Extract the [X, Y] coordinate from the center of the cell holding the provided text.  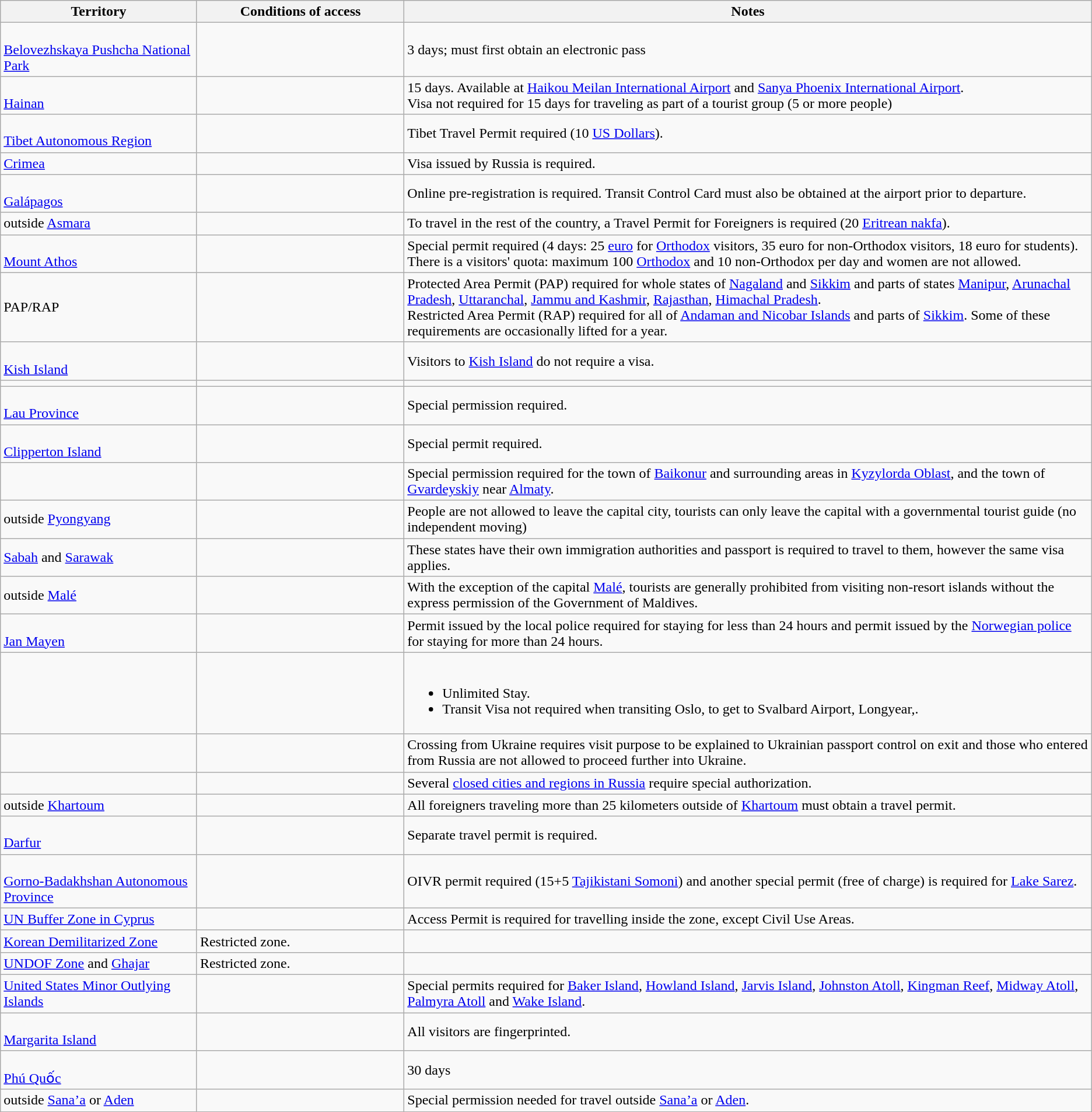
Phú Quốc [99, 1070]
Lau Province [99, 405]
Online pre-registration is required. Transit Control Card must also be obtained at the airport prior to departure. [748, 194]
outside Pyongyang [99, 519]
All visitors are fingerprinted. [748, 1031]
Several closed cities and regions in Russia require special authorization. [748, 783]
Mount Athos [99, 253]
Special permission needed for travel outside Sana’a or Aden. [748, 1100]
Belovezhskaya Pushcha National Park [99, 50]
These states have their own immigration authorities and passport is required to travel to them, however the same visa applies. [748, 558]
OIVR permit required (15+5 Tajikistani Somoni) and another special permit (free of charge) is required for Lake Sarez. [748, 881]
Darfur [99, 835]
Visa issued by Russia is required. [748, 163]
outside Malé [99, 595]
Notes [748, 12]
UNDOF Zone and Ghajar [99, 963]
Unlimited Stay.Transit Visa not required when transiting Oslo, to get to Svalbard Airport, Longyear,. [748, 693]
3 days; must first obtain an electronic pass [748, 50]
UN Buffer Zone in Cyprus [99, 919]
United States Minor Outlying Islands [99, 993]
Special permits required for Baker Island, Howland Island, Jarvis Island, Johnston Atoll, Kingman Reef, Midway Atoll, Palmyra Atoll and Wake Island. [748, 993]
Special permission required. [748, 405]
Clipperton Island [99, 443]
Conditions of access [300, 12]
Tibet Travel Permit required (10 US Dollars). [748, 133]
Kish Island [99, 361]
Separate travel permit is required. [748, 835]
Galápagos [99, 194]
outside Asmara [99, 223]
30 days [748, 1070]
Territory [99, 12]
Special permission required for the town of Baikonur and surrounding areas in Kyzylorda Oblast, and the town of Gvardeyskiy near Almaty. [748, 482]
Jan Mayen [99, 634]
To travel in the rest of the country, a Travel Permit for Foreigners is required (20 Eritrean nakfa). [748, 223]
All foreigners traveling more than 25 kilometers outside of Khartoum must obtain a travel permit. [748, 805]
Korean Demilitarized Zone [99, 941]
Special permit required. [748, 443]
Visitors to Kish Island do not require a visa. [748, 361]
People are not allowed to leave the capital city, tourists can only leave the capital with a governmental tourist guide (no independent moving) [748, 519]
Margarita Island [99, 1031]
Sabah and Sarawak [99, 558]
Gorno-Badakhshan Autonomous Province [99, 881]
outside Khartoum [99, 805]
Access Permit is required for travelling inside the zone, except Civil Use Areas. [748, 919]
outside Sana’a or Aden [99, 1100]
PAP/RAP [99, 307]
Crimea [99, 163]
Hainan [99, 96]
Tibet Autonomous Region [99, 133]
